Provide the (X, Y) coordinate of the cell's center where the given text is located.  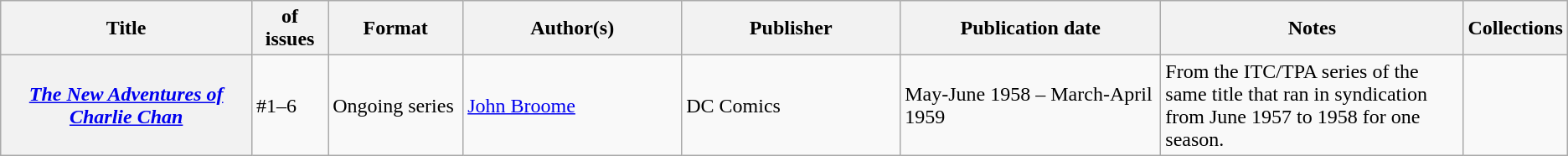
Publication date (1030, 29)
From the ITC/TPA series of the same title that ran in syndication from June 1957 to 1958 for one season. (1312, 106)
The New Adventures of Charlie Chan (126, 106)
#1–6 (290, 106)
of issues (290, 29)
Format (395, 29)
Collections (1515, 29)
John Broome (573, 106)
Notes (1312, 29)
Publisher (791, 29)
May-June 1958 – March-April 1959 (1030, 106)
DC Comics (791, 106)
Author(s) (573, 29)
Title (126, 29)
Ongoing series (395, 106)
